Scan for the cell matching the given text and deliver its (X, Y) coordinate at center. 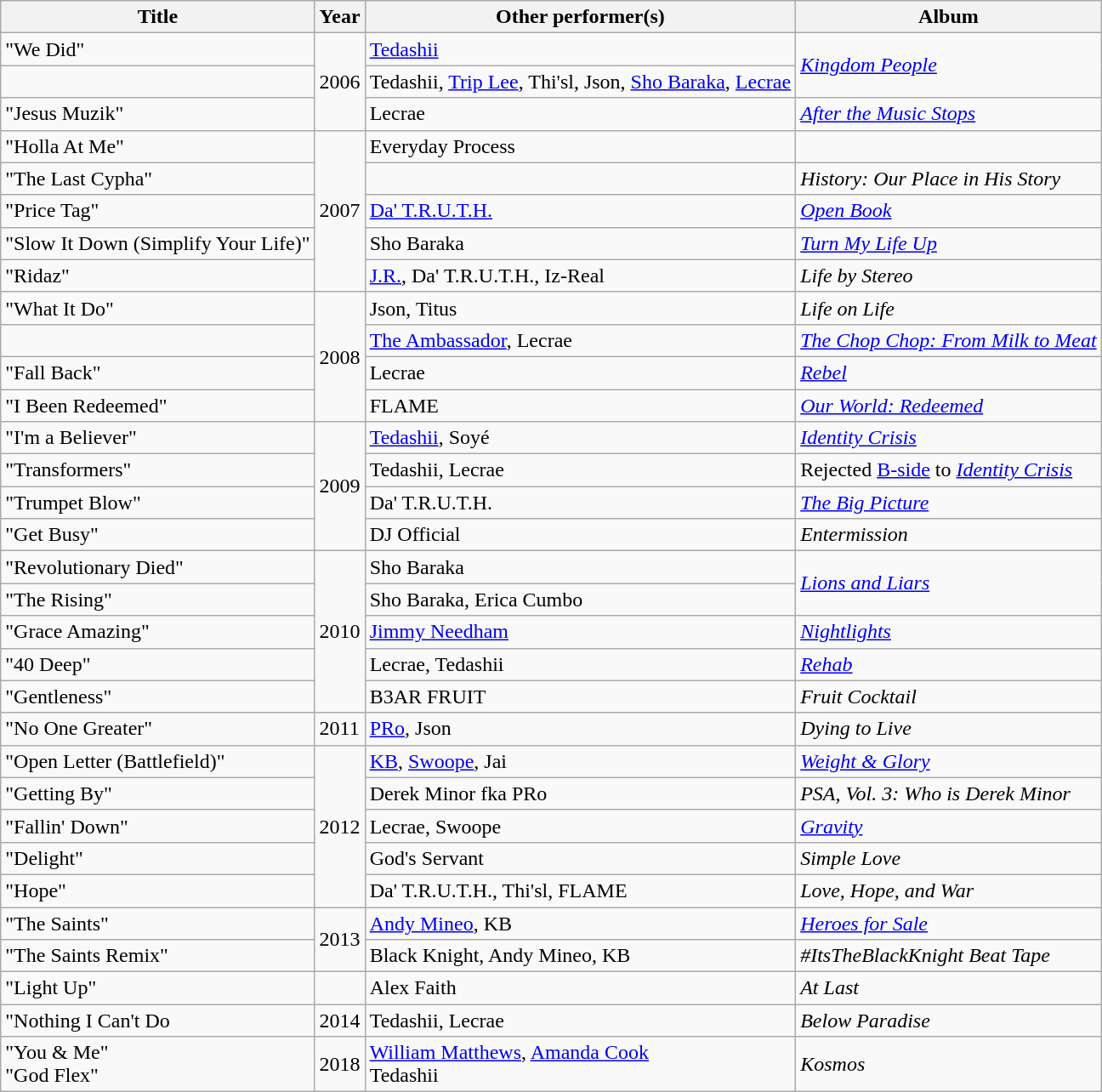
Da' T.R.U.T.H., Thi'sl, FLAME (580, 890)
#ItsTheBlackKnight Beat Tape (949, 956)
"Get Busy" (158, 535)
Alex Faith (580, 988)
Json, Titus (580, 308)
KB, Swoope, Jai (580, 761)
Andy Mineo, KB (580, 923)
Jimmy Needham (580, 632)
Rejected B-side to Identity Crisis (949, 470)
"Open Letter (Battlefield)" (158, 761)
Open Book (949, 211)
Sho Baraka, Erica Cumbo (580, 600)
"Gentleness" (158, 697)
"The Saints" (158, 923)
Title (158, 17)
2009 (340, 486)
2014 (340, 1021)
Entermission (949, 535)
Kingdom People (949, 65)
PRo, Json (580, 729)
2006 (340, 82)
Nightlights (949, 632)
"The Rising" (158, 600)
Everyday Process (580, 146)
2012 (340, 826)
Year (340, 17)
"We Did" (158, 49)
"The Saints Remix" (158, 956)
Lecrae, Swoope (580, 826)
"Fallin' Down" (158, 826)
Below Paradise (949, 1021)
Tedashii (580, 49)
DJ Official (580, 535)
Album (949, 17)
Turn My Life Up (949, 243)
Life by Stereo (949, 276)
The Chop Chop: From Milk to Meat (949, 340)
"Nothing I Can't Do (158, 1021)
"Fall Back" (158, 373)
"Light Up" (158, 988)
"Grace Amazing" (158, 632)
Our World: Redeemed (949, 406)
"Hope" (158, 890)
"Price Tag" (158, 211)
"What It Do" (158, 308)
The Big Picture (949, 503)
Lions and Liars (949, 583)
Gravity (949, 826)
2010 (340, 632)
Identity Crisis (949, 438)
Tedashii, Trip Lee, Thi'sl, Json, Sho Baraka, Lecrae (580, 82)
God's Servant (580, 858)
The Ambassador, Lecrae (580, 340)
Simple Love (949, 858)
"The Last Cypha" (158, 179)
J.R., Da' T.R.U.T.H., Iz-Real (580, 276)
"Holla At Me" (158, 146)
"40 Deep" (158, 664)
"Slow It Down (Simplify Your Life)" (158, 243)
"Transformers" (158, 470)
"Ridaz" (158, 276)
Love, Hope, and War (949, 890)
"No One Greater" (158, 729)
2013 (340, 939)
2011 (340, 729)
"Trumpet Blow" (158, 503)
Lecrae, Tedashii (580, 664)
Black Knight, Andy Mineo, KB (580, 956)
PSA, Vol. 3: Who is Derek Minor (949, 793)
"I Been Redeemed" (158, 406)
Dying to Live (949, 729)
Heroes for Sale (949, 923)
Kosmos (949, 1065)
FLAME (580, 406)
"Getting By" (158, 793)
Other performer(s) (580, 17)
William Matthews, Amanda CookTedashii (580, 1065)
History: Our Place in His Story (949, 179)
"Delight" (158, 858)
Rehab (949, 664)
2007 (340, 211)
B3AR FRUIT (580, 697)
Fruit Cocktail (949, 697)
"I'm a Believer" (158, 438)
2018 (340, 1065)
Tedashii, Soyé (580, 438)
Derek Minor fka PRo (580, 793)
"Jesus Muzik" (158, 114)
At Last (949, 988)
"Revolutionary Died" (158, 567)
Life on Life (949, 308)
Rebel (949, 373)
Weight & Glory (949, 761)
After the Music Stops (949, 114)
2008 (340, 356)
"You & Me""God Flex" (158, 1065)
